Detect which cell encompasses the target text, then output its (X, Y) center coordinate. 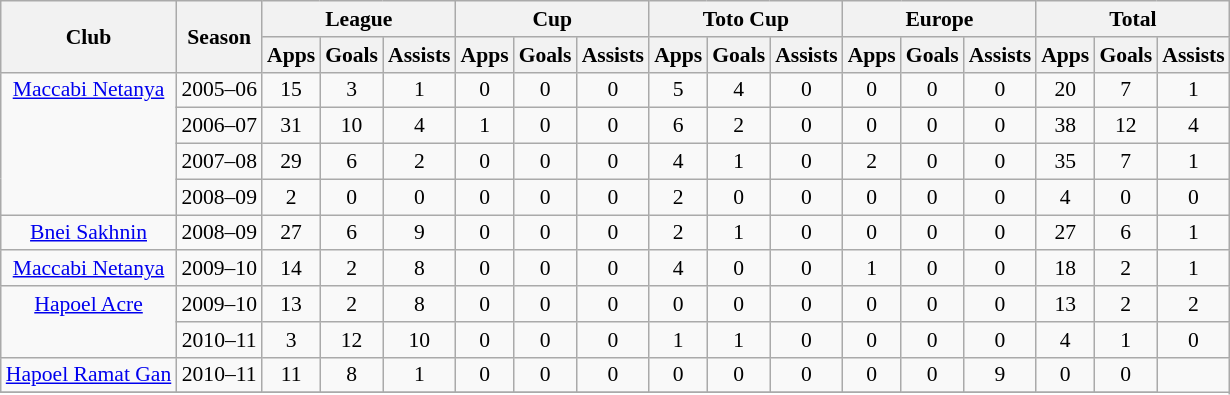
2007–08 (219, 162)
Season (219, 36)
Cup (553, 19)
14 (291, 269)
20 (1065, 90)
29 (291, 162)
18 (1065, 269)
5 (678, 90)
Hapoel Ramat Gan (89, 375)
11 (291, 375)
2005–06 (219, 90)
35 (1065, 162)
Total (1133, 19)
Toto Cup (746, 19)
31 (291, 126)
15 (291, 90)
Hapoel Acre (89, 322)
2006–07 (219, 126)
Europe (940, 19)
Bnei Sakhnin (89, 233)
League (359, 19)
Club (89, 36)
38 (1065, 126)
